Search for the cell housing the specified text and yield its [X, Y] center coordinate. 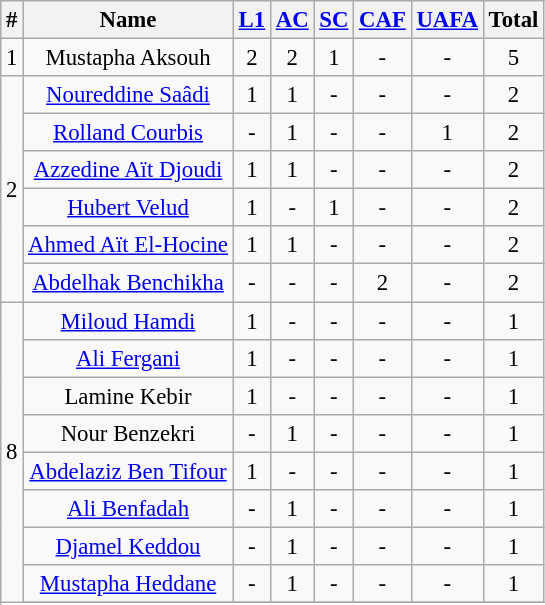
Rolland Courbis [128, 133]
Abdelhak Benchikha [128, 283]
Mustapha Heddane [128, 584]
Hubert Velud [128, 208]
Abdelaziz Ben Tifour [128, 471]
CAF [382, 20]
Miloud Hamdi [128, 321]
Ali Fergani [128, 358]
L1 [252, 20]
Djamel Keddou [128, 546]
Mustapha Aksouh [128, 58]
Name [128, 20]
Total [513, 20]
Ahmed Aït El-Hocine [128, 245]
8 [12, 452]
Nour Benzekri [128, 433]
UAFA [447, 20]
Lamine Kebir [128, 396]
SC [334, 20]
# [12, 20]
Azzedine Aït Djoudi [128, 170]
Ali Benfadah [128, 509]
Noureddine Saâdi [128, 95]
5 [513, 58]
AC [292, 20]
